Output the (X, Y) coordinate of the center of the cell containing the given text.  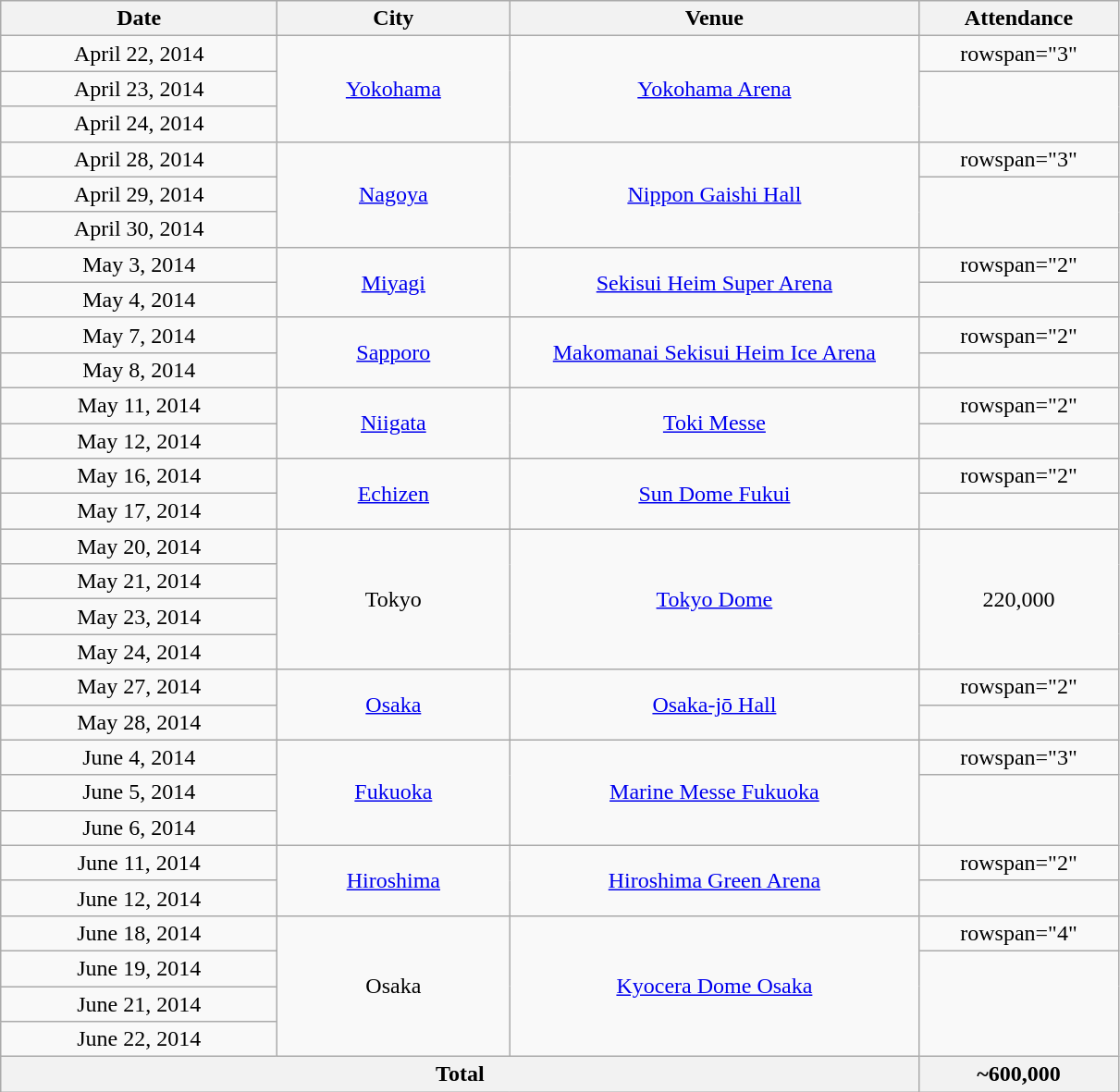
Sekisui Heim Super Arena (714, 282)
May 23, 2014 (139, 617)
May 3, 2014 (139, 264)
Nagoya (394, 194)
Toki Messe (714, 423)
Sun Dome Fukui (714, 494)
May 20, 2014 (139, 546)
April 23, 2014 (139, 89)
June 6, 2014 (139, 828)
May 21, 2014 (139, 582)
June 19, 2014 (139, 968)
~600,000 (1019, 1074)
May 4, 2014 (139, 300)
rowspan="4" (1019, 933)
Tokyo (394, 599)
Makomanai Sekisui Heim Ice Arena (714, 352)
Kyocera Dome Osaka (714, 986)
Sapporo (394, 352)
May 16, 2014 (139, 476)
Hiroshima (394, 880)
City (394, 18)
Miyagi (394, 282)
220,000 (1019, 599)
May 27, 2014 (139, 687)
Venue (714, 18)
Tokyo Dome (714, 599)
April 24, 2014 (139, 124)
May 24, 2014 (139, 652)
Fukuoka (394, 792)
June 12, 2014 (139, 898)
June 21, 2014 (139, 1003)
Hiroshima Green Arena (714, 880)
April 29, 2014 (139, 194)
June 4, 2014 (139, 757)
Attendance (1019, 18)
June 22, 2014 (139, 1039)
May 7, 2014 (139, 335)
Yokohama Arena (714, 89)
May 8, 2014 (139, 370)
June 5, 2014 (139, 792)
Niigata (394, 423)
May 12, 2014 (139, 441)
Yokohama (394, 89)
May 11, 2014 (139, 405)
April 28, 2014 (139, 159)
April 30, 2014 (139, 229)
Marine Messe Fukuoka (714, 792)
June 11, 2014 (139, 863)
Total (461, 1074)
Osaka-jō Hall (714, 705)
June 18, 2014 (139, 933)
April 22, 2014 (139, 54)
Date (139, 18)
May 17, 2014 (139, 511)
Echizen (394, 494)
May 28, 2014 (139, 722)
Nippon Gaishi Hall (714, 194)
